Provide the [x, y] coordinate of the cell's center where the given text is located.  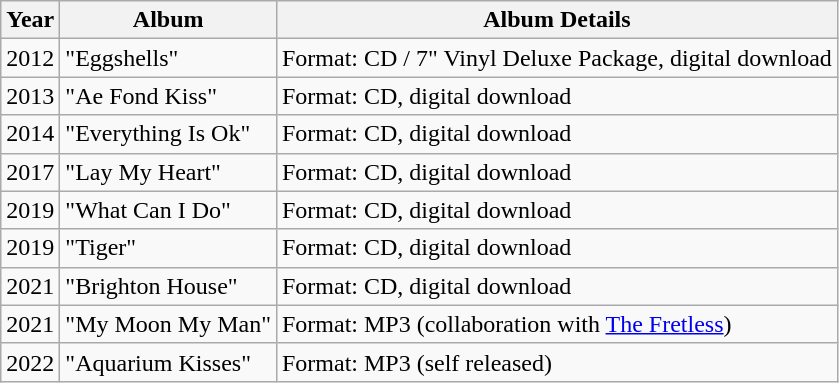
2014 [30, 134]
"Ae Fond Kiss" [168, 96]
"Tiger" [168, 248]
"My Moon My Man" [168, 324]
"Lay My Heart" [168, 172]
Year [30, 20]
"Brighton House" [168, 286]
2017 [30, 172]
2013 [30, 96]
Format: MP3 (collaboration with The Fretless) [556, 324]
Album Details [556, 20]
Format: MP3 (self released) [556, 362]
"Everything Is Ok" [168, 134]
"Aquarium Kisses" [168, 362]
"Eggshells" [168, 58]
2022 [30, 362]
Album [168, 20]
2012 [30, 58]
Format: CD / 7" Vinyl Deluxe Package, digital download [556, 58]
"What Can I Do" [168, 210]
